Return the (x, y) coordinate for the center point of the cell that contains the specified text.  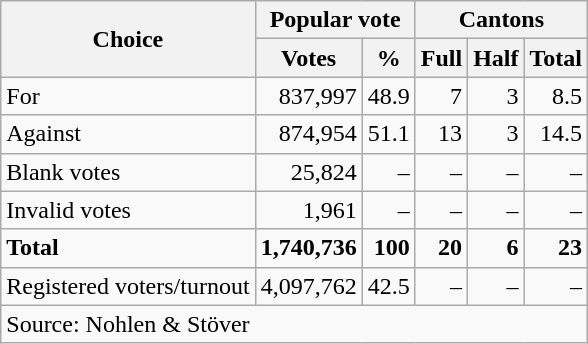
Invalid votes (128, 210)
100 (388, 248)
1,961 (308, 210)
Popular vote (335, 20)
14.5 (556, 134)
Choice (128, 39)
Registered voters/turnout (128, 286)
For (128, 96)
51.1 (388, 134)
Blank votes (128, 172)
48.9 (388, 96)
8.5 (556, 96)
% (388, 58)
Votes (308, 58)
Against (128, 134)
Full (441, 58)
23 (556, 248)
Source: Nohlen & Stöver (294, 324)
42.5 (388, 286)
4,097,762 (308, 286)
7 (441, 96)
6 (496, 248)
837,997 (308, 96)
Cantons (501, 20)
20 (441, 248)
874,954 (308, 134)
1,740,736 (308, 248)
25,824 (308, 172)
13 (441, 134)
Half (496, 58)
